Output the [x, y] coordinate of the center of the cell containing the given text.  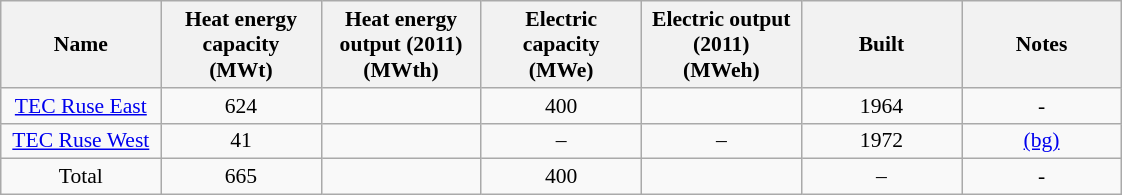
Built [881, 44]
Name [81, 44]
TEC Ruse West [81, 141]
Heat energy capacity(MWt) [241, 44]
Electric capacity(MWe) [561, 44]
624 [241, 106]
1964 [881, 106]
Electric output (2011)(MWeh) [721, 44]
Total [81, 177]
1972 [881, 141]
TEC Ruse East [81, 106]
Notes [1042, 44]
(bg) [1042, 141]
41 [241, 141]
665 [241, 177]
Heat energy output (2011)(MWth) [401, 44]
